Determine the (x, y) coordinate at the center of the cell enclosing the given text.  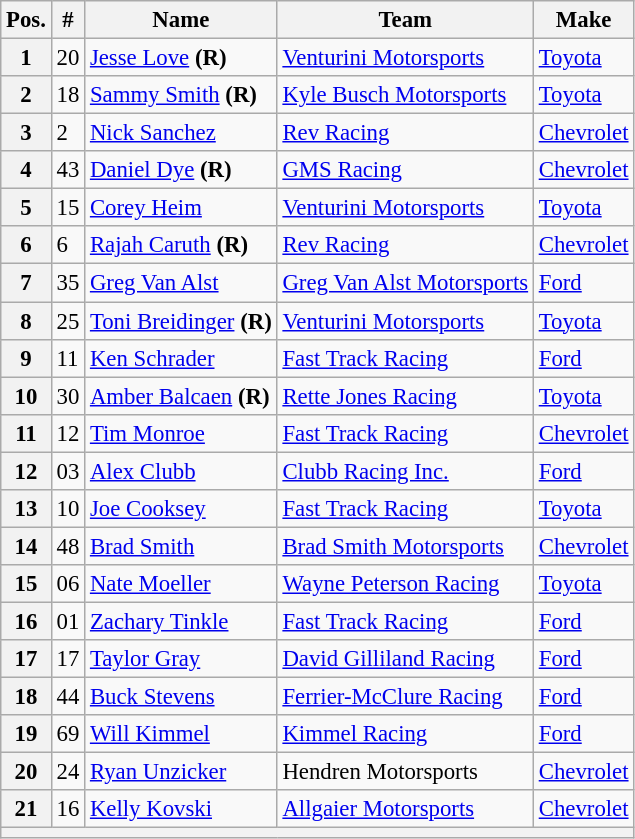
3 (26, 133)
Will Kimmel (181, 734)
Sammy Smith (R) (181, 95)
Zachary Tinkle (181, 621)
03 (68, 471)
25 (68, 321)
Tim Monroe (181, 433)
Amber Balcaen (R) (181, 396)
19 (26, 734)
48 (68, 546)
1 (26, 58)
Make (583, 20)
5 (26, 208)
Nate Moeller (181, 584)
Toni Breidinger (R) (181, 321)
Wayne Peterson Racing (405, 584)
Taylor Gray (181, 659)
Ken Schrader (181, 358)
Team (405, 20)
Greg Van Alst Motorsports (405, 283)
Ferrier-McClure Racing (405, 697)
7 (26, 283)
30 (68, 396)
Kimmel Racing (405, 734)
01 (68, 621)
35 (68, 283)
14 (26, 546)
Ryan Unzicker (181, 772)
Corey Heim (181, 208)
Buck Stevens (181, 697)
8 (26, 321)
44 (68, 697)
Kelly Kovski (181, 809)
9 (26, 358)
Greg Van Alst (181, 283)
Rajah Caruth (R) (181, 245)
GMS Racing (405, 170)
Kyle Busch Motorsports (405, 95)
69 (68, 734)
Nick Sanchez (181, 133)
Pos. (26, 20)
Brad Smith (181, 546)
06 (68, 584)
21 (26, 809)
# (68, 20)
24 (68, 772)
Rette Jones Racing (405, 396)
Hendren Motorsports (405, 772)
Allgaier Motorsports (405, 809)
Jesse Love (R) (181, 58)
4 (26, 170)
Daniel Dye (R) (181, 170)
43 (68, 170)
David Gilliland Racing (405, 659)
Clubb Racing Inc. (405, 471)
Alex Clubb (181, 471)
Joe Cooksey (181, 509)
Name (181, 20)
Brad Smith Motorsports (405, 546)
13 (26, 509)
